Find where the given text appears and provide that cell's center as (x, y) coordinate. 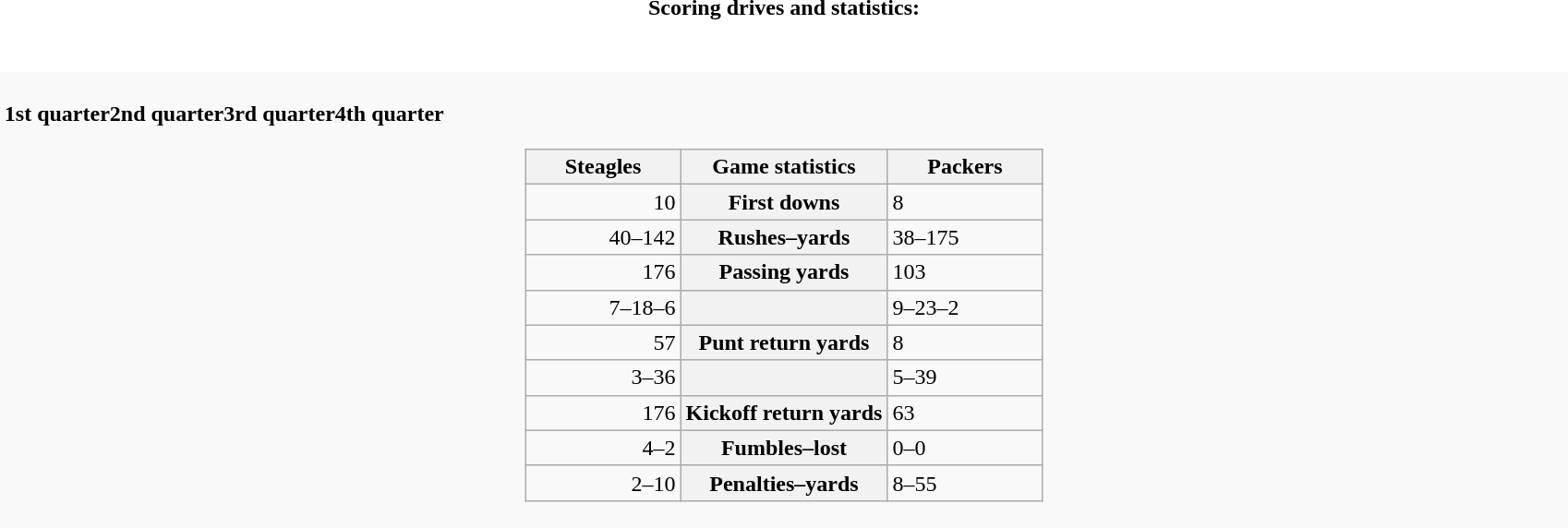
38–175 (965, 237)
Punt return yards (784, 342)
4–2 (603, 448)
5–39 (965, 378)
Passing yards (784, 272)
2–10 (603, 483)
8–55 (965, 483)
7–18–6 (603, 307)
Fumbles–lost (784, 448)
40–142 (603, 237)
0–0 (965, 448)
Penalties–yards (784, 483)
63 (965, 413)
10 (603, 202)
Packers (965, 167)
9–23–2 (965, 307)
First downs (784, 202)
Game statistics (784, 167)
103 (965, 272)
Kickoff return yards (784, 413)
Steagles (603, 167)
3–36 (603, 378)
Rushes–yards (784, 237)
57 (603, 342)
